Detect which cell encompasses the target text, then output its [X, Y] center coordinate. 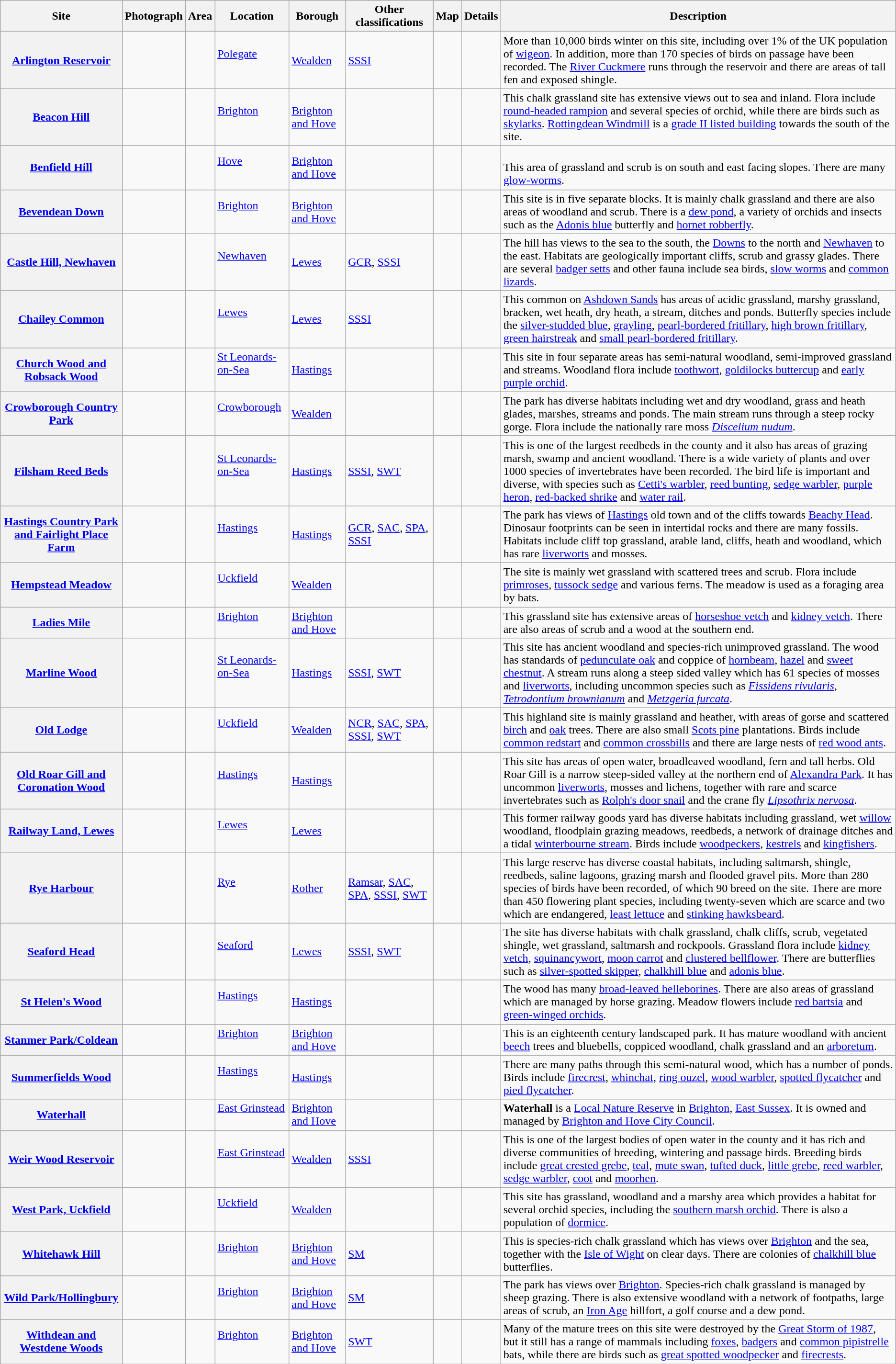
Area [200, 16]
This grassland site has extensive areas of horseshoe vetch and kidney vetch. There are also areas of scrub and a wood at the southern end. [698, 622]
Chailey Common [61, 319]
GCR, SAC, SPA, SSSI [390, 534]
Arlington Reservoir [61, 60]
Church Wood and Robsack Wood [61, 370]
Photograph [154, 16]
Bevendean Down [61, 212]
Old Lodge [61, 730]
Newhaven [252, 262]
Old Roar Gill and Coronation Wood [61, 780]
Details [481, 16]
Site [61, 16]
NCR, SAC, SPA, SSSI, SWT [390, 730]
Hastings Country Park and Fairlight Place Farm [61, 534]
Wild Park/Hollingbury [61, 1297]
Map [447, 16]
Stanmer Park/Coldean [61, 1040]
Description [698, 16]
Other classifications [390, 16]
Benfield Hill [61, 168]
Waterhall [61, 1115]
Beacon Hill [61, 117]
Summerfields Wood [61, 1077]
Crowborough Country Park [61, 414]
GCR, SSSI [390, 262]
Weir Wood Reservoir [61, 1159]
This area of grassland and scrub is on south and east facing slopes. There are many glow-worms. [698, 168]
Polegate [252, 60]
Seaford Head [61, 952]
Seaford [252, 952]
St Helen's Wood [61, 1002]
Rother [317, 888]
Hempstead Meadow [61, 585]
Hove [252, 168]
Waterhall is a Local Nature Reserve in Brighton, East Sussex. It is owned and managed by Brighton and Hove City Council. [698, 1115]
Borough [317, 16]
West Park, Uckfield [61, 1209]
Rye [252, 888]
Whitehawk Hill [61, 1253]
Marline Wood [61, 673]
Railway Land, Lewes [61, 831]
Ladies Mile [61, 622]
Location [252, 16]
SWT [390, 1341]
Crowborough [252, 414]
Ramsar, SAC, SPA, SSSI, SWT [390, 888]
Filsham Reed Beds [61, 471]
Castle Hill, Newhaven [61, 262]
Withdean and Westdene Woods [61, 1341]
Rye Harbour [61, 888]
